Pinpoint the cell where the given text exists, returning its (x, y) midpoint coordinate. 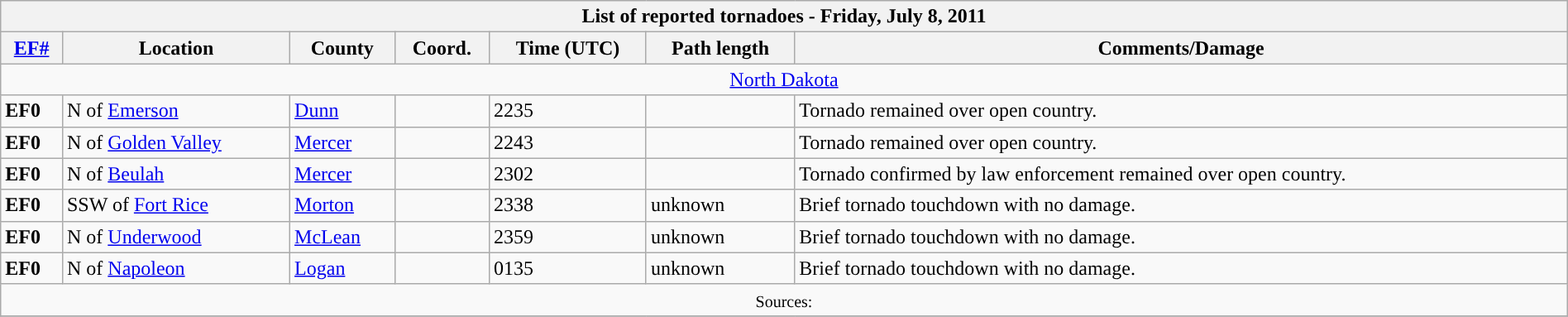
SSW of Fort Rice (175, 205)
Dunn (342, 111)
Location (175, 48)
Sources: (784, 300)
2338 (568, 205)
2359 (568, 237)
Logan (342, 268)
N of Emerson (175, 111)
N of Napoleon (175, 268)
EF# (31, 48)
N of Beulah (175, 174)
Coord. (442, 48)
2235 (568, 111)
Comments/Damage (1181, 48)
Path length (719, 48)
Tornado confirmed by law enforcement remained over open country. (1181, 174)
2243 (568, 142)
McLean (342, 237)
List of reported tornadoes - Friday, July 8, 2011 (784, 17)
North Dakota (784, 79)
N of Underwood (175, 237)
2302 (568, 174)
Time (UTC) (568, 48)
County (342, 48)
N of Golden Valley (175, 142)
Morton (342, 205)
0135 (568, 268)
